Return the (X, Y) coordinate for the center point of the cell that contains the specified text.  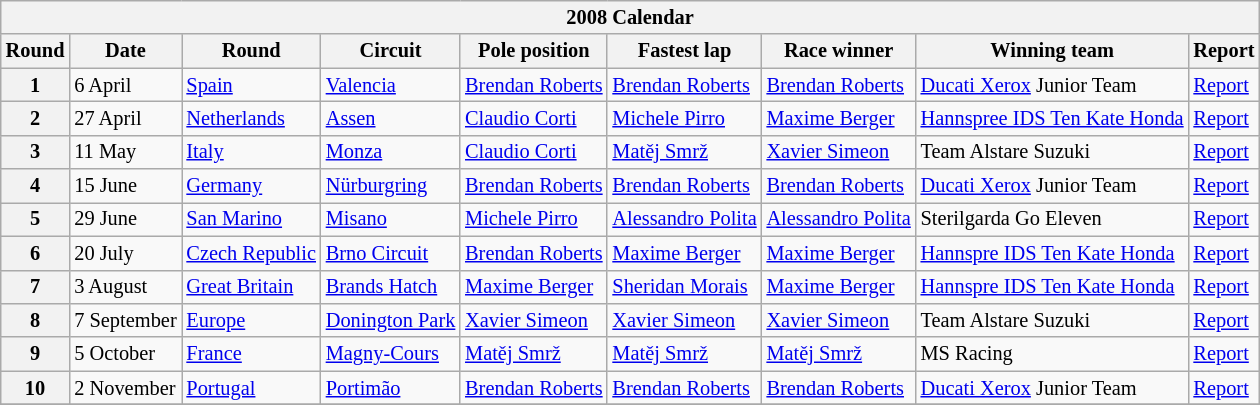
8 (36, 320)
Circuit (390, 51)
Race winner (839, 51)
Assen (390, 118)
Magny-Cours (390, 354)
2 November (125, 388)
6 (36, 253)
20 July (125, 253)
7 (36, 287)
1 (36, 85)
Brands Hatch (390, 287)
5 (36, 219)
Spain (252, 85)
Valencia (390, 85)
6 April (125, 85)
Fastest lap (684, 51)
MS Racing (1052, 354)
Czech Republic (252, 253)
4 (36, 186)
Italy (252, 152)
Great Britain (252, 287)
11 May (125, 152)
Germany (252, 186)
2008 Calendar (630, 17)
Monza (390, 152)
15 June (125, 186)
Sheridan Morais (684, 287)
29 June (125, 219)
Nürburgring (390, 186)
Netherlands (252, 118)
10 (36, 388)
Hannspree IDS Ten Kate Honda (1052, 118)
Pole position (534, 51)
3 (36, 152)
27 April (125, 118)
Brno Circuit (390, 253)
Portimão (390, 388)
Europe (252, 320)
Donington Park (390, 320)
Sterilgarda Go Eleven (1052, 219)
France (252, 354)
Misano (390, 219)
San Marino (252, 219)
7 September (125, 320)
Winning team (1052, 51)
9 (36, 354)
5 October (125, 354)
Date (125, 51)
3 August (125, 287)
2 (36, 118)
Portugal (252, 388)
